Return the (X, Y) coordinate for the center point of the cell that contains the specified text.  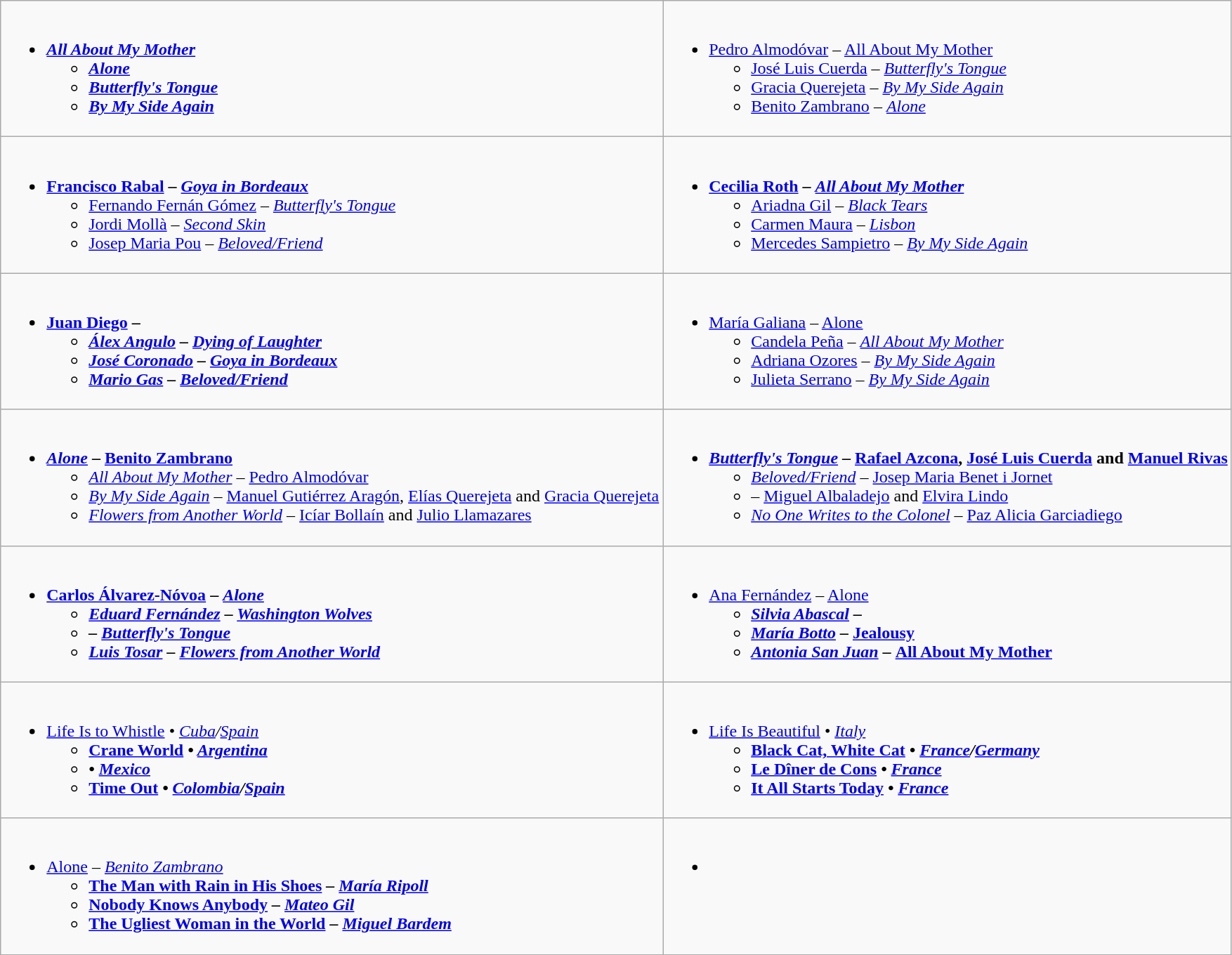
All About My MotherAloneButterfly's TongueBy My Side Again (332, 69)
Life Is Beautiful • ItalyBlack Cat, White Cat • France/GermanyLe Dîner de Cons • FranceIt All Starts Today • France (948, 750)
Ana Fernández – Alone Silvia Abascal – María Botto – JealousyAntonia San Juan – All About My Mother (948, 614)
Life Is to Whistle • Cuba/SpainCrane World • Argentina • MexicoTime Out • Colombia/Spain (332, 750)
María Galiana – AloneCandela Peña – All About My MotherAdriana Ozores – By My Side AgainJulieta Serrano – By My Side Again (948, 341)
Francisco Rabal – Goya in Bordeaux Fernando Fernán Gómez – Butterfly's TongueJordi Mollà – Second SkinJosep Maria Pou – Beloved/Friend (332, 205)
Pedro Almodóvar – All About My MotherJosé Luis Cuerda – Butterfly's TongueGracia Querejeta – By My Side AgainBenito Zambrano – Alone (948, 69)
Carlos Álvarez-Nóvoa – AloneEduard Fernández – Washington Wolves – Butterfly's TongueLuis Tosar – Flowers from Another World (332, 614)
Juan Diego – Álex Angulo – Dying of LaughterJosé Coronado – Goya in BordeauxMario Gas – Beloved/Friend (332, 341)
Alone – Benito Zambrano The Man with Rain in His Shoes – María RipollNobody Knows Anybody – Mateo GilThe Ugliest Woman in the World – Miguel Bardem (332, 886)
Cecilia Roth – All About My Mother Ariadna Gil – Black TearsCarmen Maura – LisbonMercedes Sampietro – By My Side Again (948, 205)
